Determine the [x, y] coordinate at the center of the cell enclosing the given text.  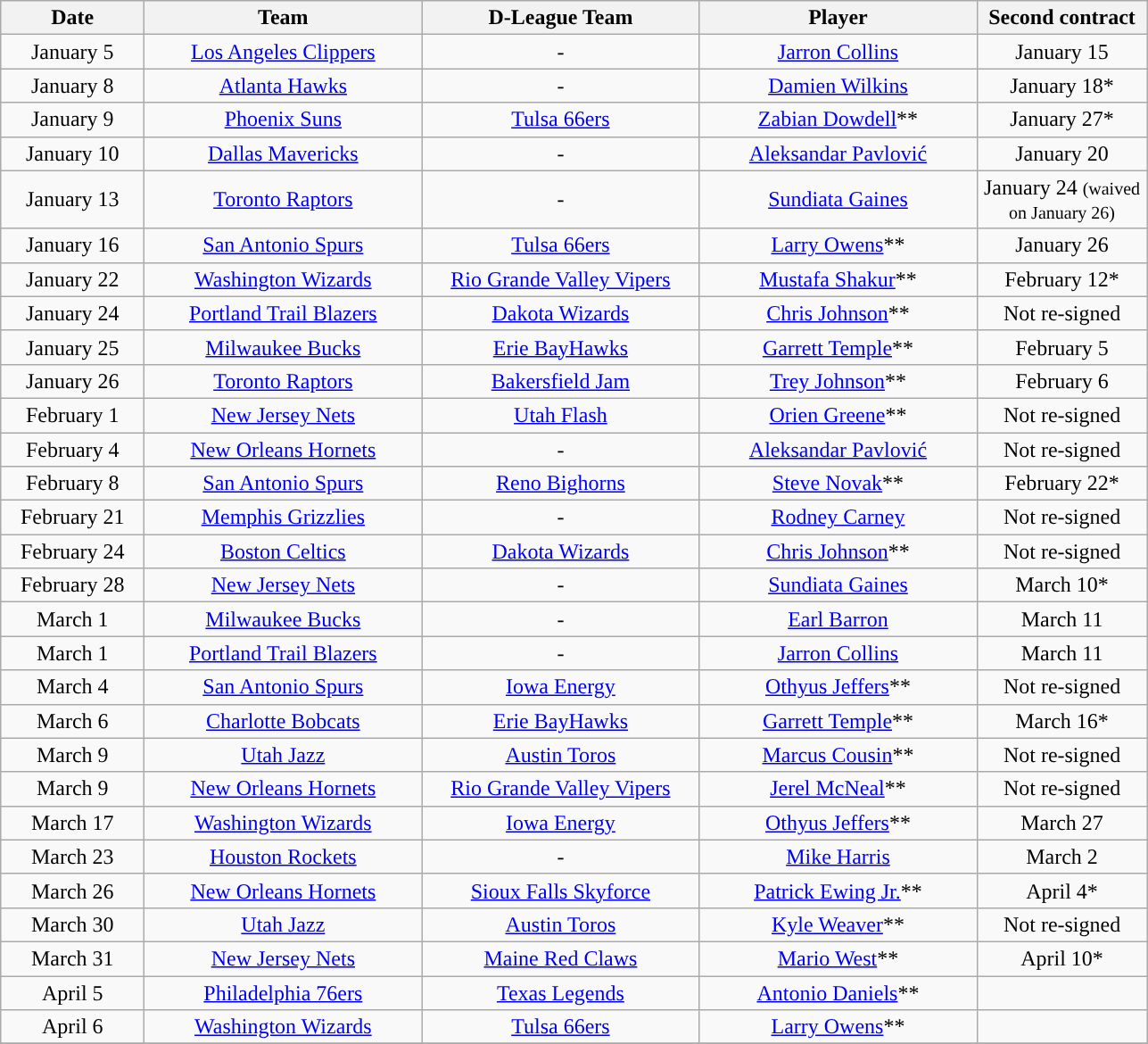
March 26 [73, 891]
April 5 [73, 993]
February 8 [73, 484]
February 5 [1061, 347]
Trey Johnson** [838, 381]
March 30 [73, 924]
Philadelphia 76ers [284, 993]
Rodney Carney [838, 518]
March 4 [73, 687]
Charlotte Bobcats [284, 721]
Player [838, 18]
January 24 [73, 313]
January 5 [73, 52]
January 9 [73, 120]
Zabian Dowdell** [838, 120]
Los Angeles Clippers [284, 52]
January 18* [1061, 86]
March 16* [1061, 721]
Steve Novak** [838, 484]
January 20 [1061, 153]
Second contract [1061, 18]
Earl Barron [838, 619]
January 15 [1061, 52]
March 31 [73, 958]
Mustafa Shakur** [838, 279]
March 27 [1061, 823]
January 25 [73, 347]
February 12* [1061, 279]
Phoenix Suns [284, 120]
Mike Harris [838, 857]
January 16 [73, 245]
Utah Flash [560, 415]
Maine Red Claws [560, 958]
Patrick Ewing Jr.** [838, 891]
Date [73, 18]
Marcus Cousin** [838, 755]
Kyle Weaver** [838, 924]
March 17 [73, 823]
January 10 [73, 153]
Sioux Falls Skyforce [560, 891]
March 2 [1061, 857]
January 24 (waived on January 26) [1061, 200]
Houston Rockets [284, 857]
D-League Team [560, 18]
Orien Greene** [838, 415]
February 24 [73, 551]
Atlanta Hawks [284, 86]
March 10* [1061, 585]
February 6 [1061, 381]
February 21 [73, 518]
Team [284, 18]
Dallas Mavericks [284, 153]
Boston Celtics [284, 551]
February 4 [73, 449]
Texas Legends [560, 993]
January 8 [73, 86]
Memphis Grizzlies [284, 518]
Reno Bighorns [560, 484]
March 23 [73, 857]
Bakersfield Jam [560, 381]
Antonio Daniels** [838, 993]
April 10* [1061, 958]
Damien Wilkins [838, 86]
March 6 [73, 721]
April 6 [73, 1027]
February 22* [1061, 484]
April 4* [1061, 891]
February 1 [73, 415]
January 13 [73, 200]
January 22 [73, 279]
Mario West** [838, 958]
February 28 [73, 585]
Jerel McNeal** [838, 789]
January 27* [1061, 120]
